Find where the given text appears and provide that cell's center as [x, y] coordinate. 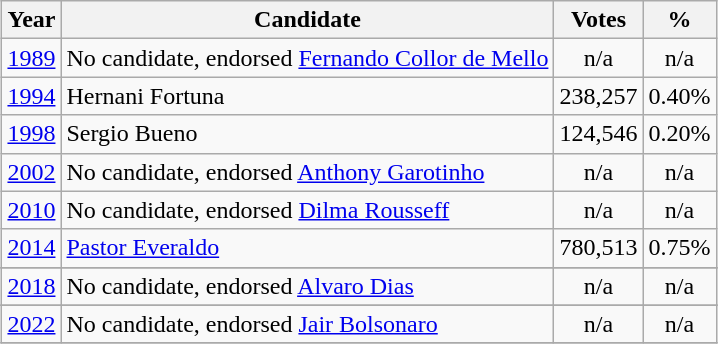
No candidate, endorsed Alvaro Dias [308, 286]
2014 [32, 248]
Hernani Fortuna [308, 96]
0.40% [680, 96]
2022 [32, 324]
Pastor Everaldo [308, 248]
238,257 [598, 96]
No candidate, endorsed Jair Bolsonaro [308, 324]
No candidate, endorsed Dilma Rousseff [308, 210]
2002 [32, 172]
Votes [598, 20]
0.20% [680, 134]
0.75% [680, 248]
780,513 [598, 248]
No candidate, endorsed Fernando Collor de Mello [308, 58]
1989 [32, 58]
2010 [32, 210]
1994 [32, 96]
2018 [32, 286]
Year [32, 20]
Candidate [308, 20]
Sergio Bueno [308, 134]
% [680, 20]
No candidate, endorsed Anthony Garotinho [308, 172]
124,546 [598, 134]
1998 [32, 134]
